Detect which cell encompasses the target text, then output its [x, y] center coordinate. 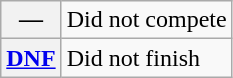
— [31, 20]
DNF [31, 58]
Did not finish [146, 58]
Did not compete [146, 20]
